Extract the [x, y] coordinate from the center of the cell holding the provided text.  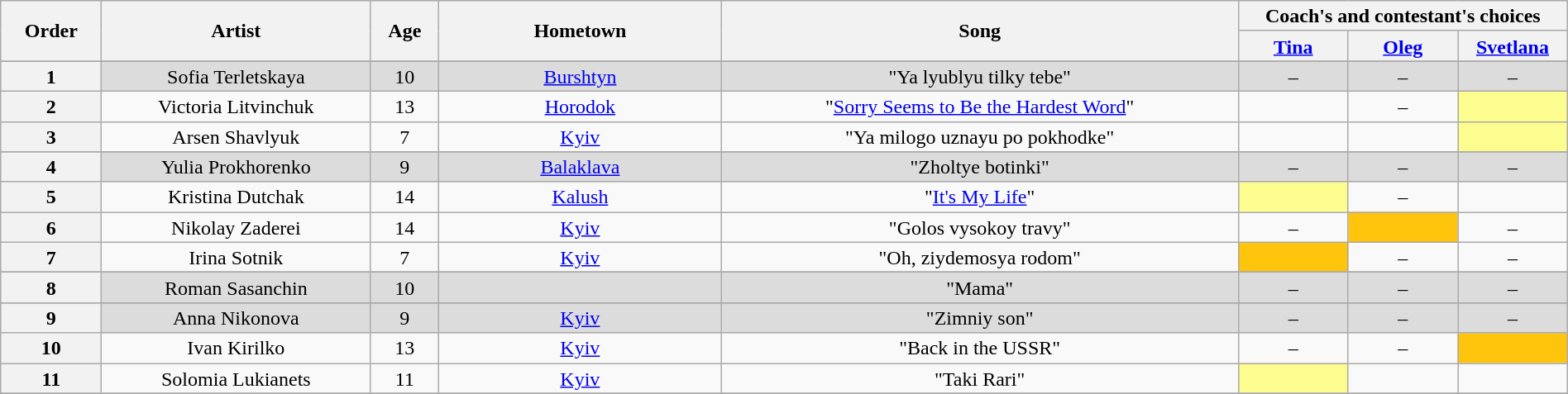
Kristina Dutchak [237, 197]
Yulia Prokhorenko [237, 167]
"Zholtye botinki" [980, 167]
Hometown [581, 31]
Burshtyn [581, 76]
"Back in the USSR" [980, 349]
6 [51, 228]
Kalush [581, 197]
4 [51, 167]
Order [51, 31]
Nikolay Zaderei [237, 228]
Irina Sotnik [237, 258]
Artist [237, 31]
Svetlana [1513, 46]
"Oh, ziydemosya rodom" [980, 258]
5 [51, 197]
Coach's and contestant's choices [1403, 17]
Tina [1293, 46]
Oleg [1403, 46]
Roman Sasanchin [237, 287]
"Mama" [980, 287]
Victoria Litvinchuk [237, 106]
Anna Nikonova [237, 317]
Arsen Shavlyuk [237, 137]
"Ya milogo uznayu po pokhodke" [980, 137]
"Ya lyublyu tilky tebe" [980, 76]
2 [51, 106]
"It's My Life" [980, 197]
8 [51, 287]
Sofia Terletskaya [237, 76]
"Sorry Seems to Be the Hardest Word" [980, 106]
1 [51, 76]
Solomia Lukianets [237, 378]
"Golos vysokoy travy" [980, 228]
Ivan Kirilko [237, 349]
3 [51, 137]
Song [980, 31]
Age [405, 31]
Horodok [581, 106]
Balaklava [581, 167]
"Taki Rari" [980, 378]
"Zimniy son" [980, 317]
